Scan for the cell matching the given text and deliver its (x, y) coordinate at center. 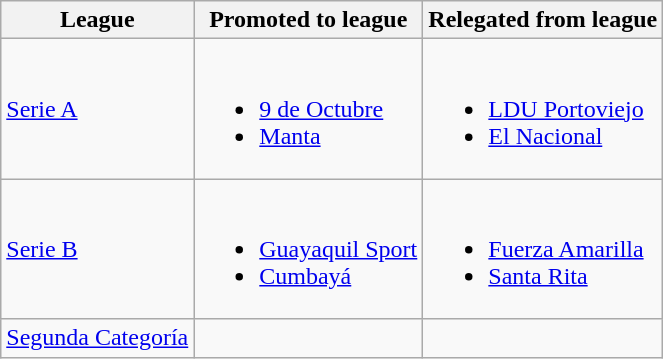
Promoted to league (308, 20)
Relegated from league (543, 20)
Guayaquil SportCumbayá (308, 249)
9 de OctubreManta (308, 109)
LDU PortoviejoEl Nacional (543, 109)
League (98, 20)
Serie B (98, 249)
Serie A (98, 109)
Fuerza AmarillaSanta Rita (543, 249)
Segunda Categoría (98, 338)
